Identify which cell holds the provided text, then report its [x, y] central coordinate. 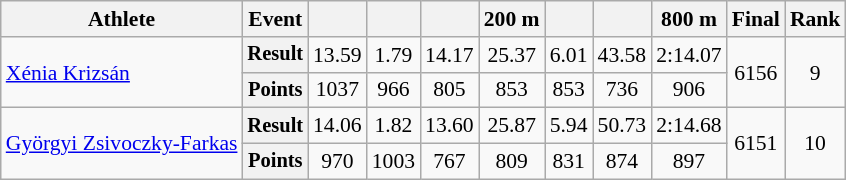
736 [622, 90]
13.60 [450, 126]
6156 [756, 72]
43.58 [622, 55]
9 [816, 72]
10 [816, 144]
966 [394, 90]
25.87 [512, 126]
Event [275, 19]
767 [450, 162]
805 [450, 90]
14.06 [338, 126]
Athlete [122, 19]
970 [338, 162]
897 [688, 162]
800 m [688, 19]
25.37 [512, 55]
13.59 [338, 55]
14.17 [450, 55]
2:14.07 [688, 55]
6151 [756, 144]
50.73 [622, 126]
831 [569, 162]
874 [622, 162]
Final [756, 19]
1003 [394, 162]
Xénia Krizsán [122, 72]
1.79 [394, 55]
2:14.68 [688, 126]
Rank [816, 19]
906 [688, 90]
200 m [512, 19]
1037 [338, 90]
809 [512, 162]
6.01 [569, 55]
5.94 [569, 126]
1.82 [394, 126]
Györgyi Zsivoczky-Farkas [122, 144]
